Provide the [x, y] coordinate of the cell's center where the given text is located.  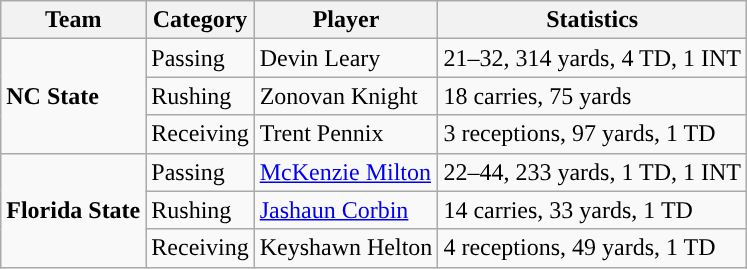
Category [200, 20]
Devin Leary [346, 58]
Zonovan Knight [346, 96]
3 receptions, 97 yards, 1 TD [592, 134]
Trent Pennix [346, 134]
NC State [74, 96]
Florida State [74, 210]
18 carries, 75 yards [592, 96]
Keyshawn Helton [346, 248]
Player [346, 20]
4 receptions, 49 yards, 1 TD [592, 248]
14 carries, 33 yards, 1 TD [592, 210]
McKenzie Milton [346, 172]
21–32, 314 yards, 4 TD, 1 INT [592, 58]
Statistics [592, 20]
Team [74, 20]
22–44, 233 yards, 1 TD, 1 INT [592, 172]
Jashaun Corbin [346, 210]
